Capture the cell that displays the provided text and extract its (x, y) central coordinate. 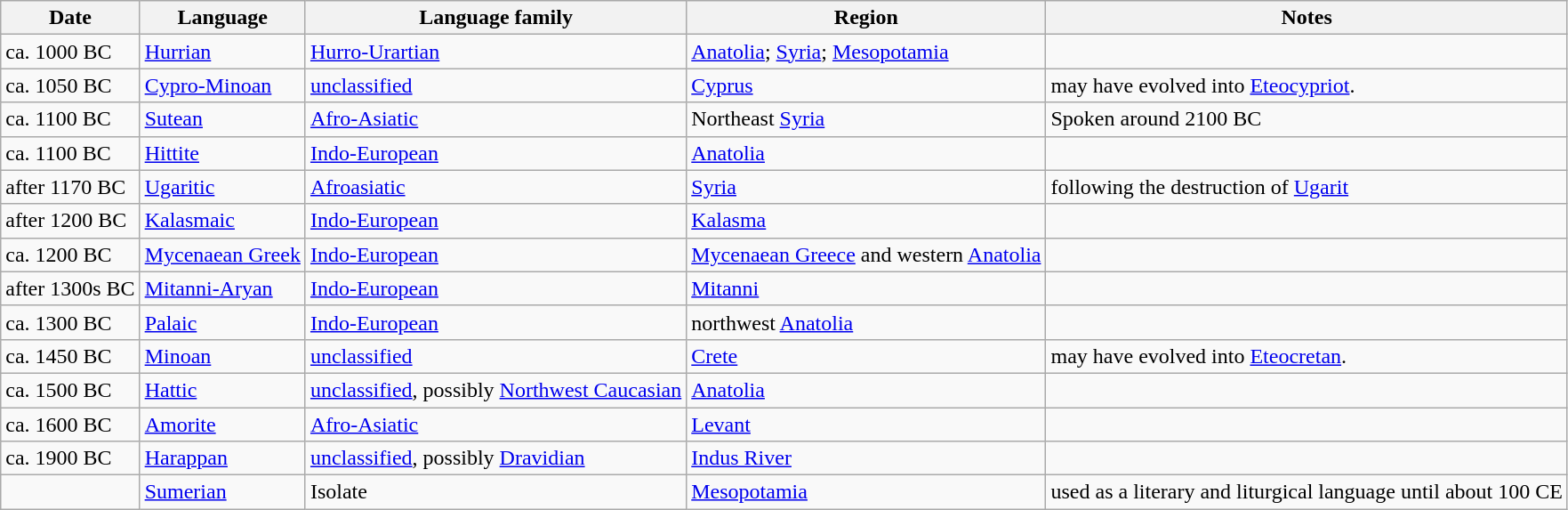
unclassified, possibly Dravidian (495, 458)
after 1300s BC (70, 288)
Language family (495, 18)
Hurrian (222, 52)
Mitanni (866, 288)
Palaic (222, 322)
Sumerian (222, 492)
Afroasiatic (495, 187)
Harappan (222, 458)
following the destruction of Ugarit (1307, 187)
Sutean (222, 119)
Notes (1307, 18)
Kalasmaic (222, 221)
Syria (866, 187)
ca. 1900 BC (70, 458)
Kalasma (866, 221)
ca. 1000 BC (70, 52)
ca. 1450 BC (70, 356)
Region (866, 18)
used as a literary and liturgical language until about 100 CE (1307, 492)
after 1200 BC (70, 221)
Indus River (866, 458)
Mesopotamia (866, 492)
Levant (866, 425)
Mycenaean Greece and western Anatolia (866, 255)
may have evolved into Eteocretan. (1307, 356)
ca. 1200 BC (70, 255)
Cypro-Minoan (222, 85)
Language (222, 18)
ca. 1300 BC (70, 322)
unclassified, possibly Northwest Caucasian (495, 390)
Isolate (495, 492)
ca. 1500 BC (70, 390)
Spoken around 2100 BC (1307, 119)
Cyprus (866, 85)
Hattic (222, 390)
Hittite (222, 153)
ca. 1050 BC (70, 85)
may have evolved into Eteocypriot. (1307, 85)
Date (70, 18)
Northeast Syria (866, 119)
Amorite (222, 425)
Mycenaean Greek (222, 255)
Anatolia; Syria; Mesopotamia (866, 52)
Mitanni-Aryan (222, 288)
Crete (866, 356)
Minoan (222, 356)
ca. 1600 BC (70, 425)
after 1170 BC (70, 187)
Ugaritic (222, 187)
Hurro-Urartian (495, 52)
northwest Anatolia (866, 322)
